Return (X, Y) of the center of cell containing provided text 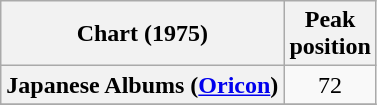
Peakposition (330, 34)
72 (330, 85)
Japanese Albums (Oricon) (142, 85)
Chart (1975) (142, 34)
